Find where the given text appears and provide that cell's center as (X, Y) coordinate. 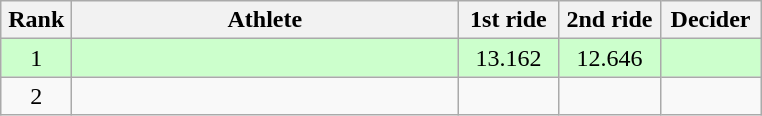
Decider (710, 20)
2nd ride (610, 20)
Rank (36, 20)
2 (36, 96)
1 (36, 58)
12.646 (610, 58)
1st ride (508, 20)
Athlete (265, 20)
13.162 (508, 58)
